Locate the cell with the specified text and output its [x, y] center coordinate. 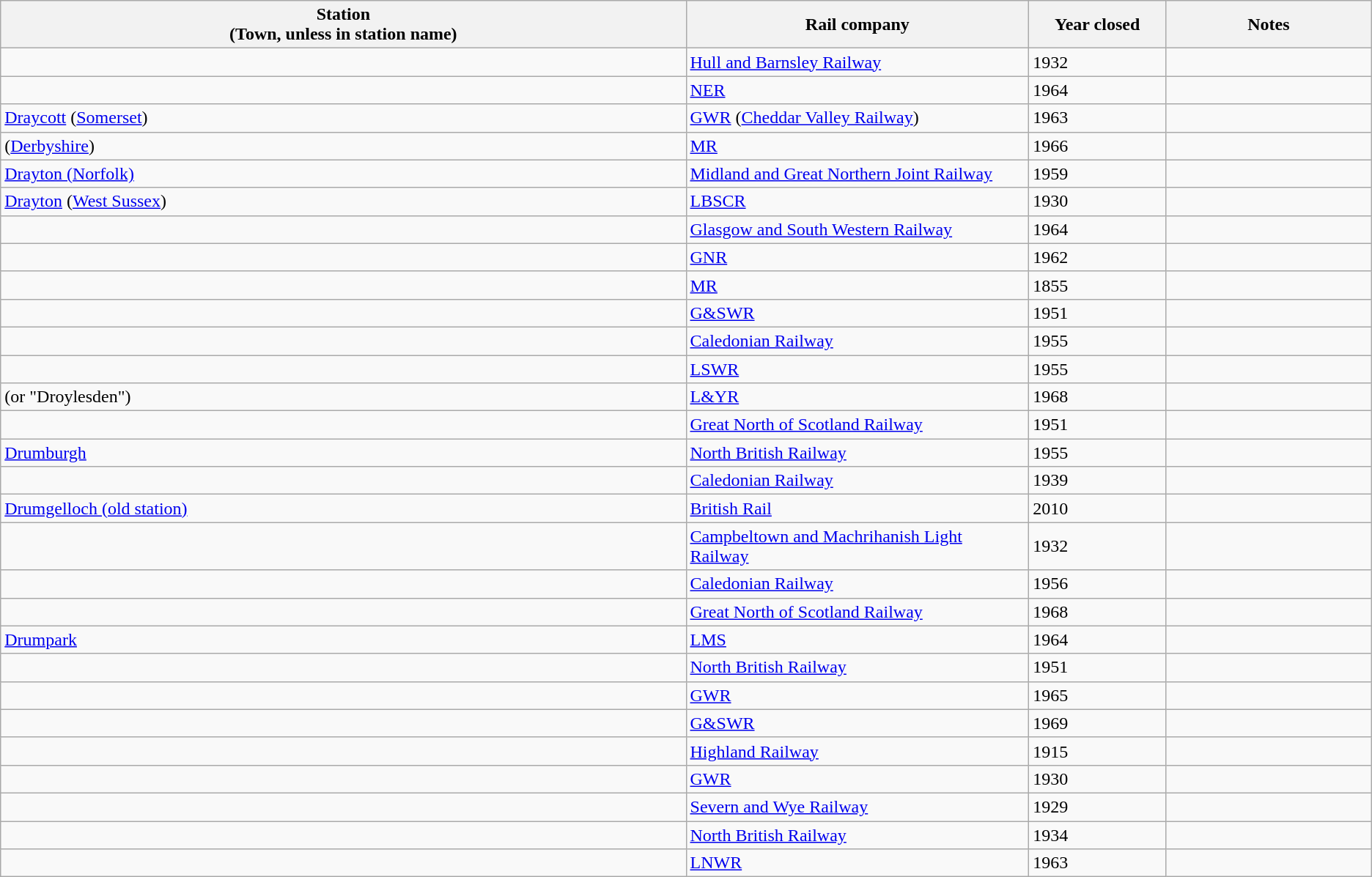
GWR (Cheddar Valley Railway) [857, 118]
Drayton (Norfolk) [343, 174]
1969 [1098, 723]
Drayton (West Sussex) [343, 201]
1966 [1098, 146]
(or "Droylesden") [343, 397]
2010 [1098, 508]
GNR [857, 257]
1929 [1098, 807]
Highland Railway [857, 751]
Rail company [857, 25]
Campbeltown and Machrihanish Light Railway [857, 547]
Drumpark [343, 640]
1959 [1098, 174]
LMS [857, 640]
1965 [1098, 695]
Station(Town, unless in station name) [343, 25]
LNWR [857, 863]
Draycott (Somerset) [343, 118]
(Derbyshire) [343, 146]
Year closed [1098, 25]
Drumgelloch (old station) [343, 508]
Severn and Wye Railway [857, 807]
1962 [1098, 257]
NER [857, 90]
Midland and Great Northern Joint Railway [857, 174]
1939 [1098, 481]
Drumburgh [343, 453]
1915 [1098, 751]
L&YR [857, 397]
1956 [1098, 584]
British Rail [857, 508]
1934 [1098, 835]
Hull and Barnsley Railway [857, 62]
Notes [1269, 25]
LBSCR [857, 201]
LSWR [857, 369]
Glasgow and South Western Railway [857, 229]
1855 [1098, 285]
